Find where the given text appears and provide that cell's center as (x, y) coordinate. 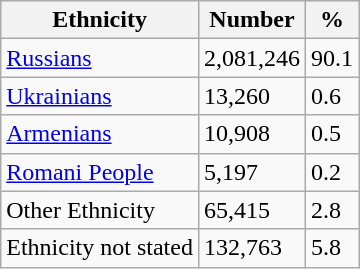
65,415 (252, 210)
Romani People (100, 172)
5,197 (252, 172)
132,763 (252, 248)
2,081,246 (252, 58)
Ethnicity (100, 20)
90.1 (332, 58)
Armenians (100, 134)
% (332, 20)
Other Ethnicity (100, 210)
10,908 (252, 134)
0.2 (332, 172)
13,260 (252, 96)
Ethnicity not stated (100, 248)
0.6 (332, 96)
0.5 (332, 134)
2.8 (332, 210)
5.8 (332, 248)
Ukrainians (100, 96)
Number (252, 20)
Russians (100, 58)
